For the text-containing cell, return its midpoint in (x, y) coordinate format. 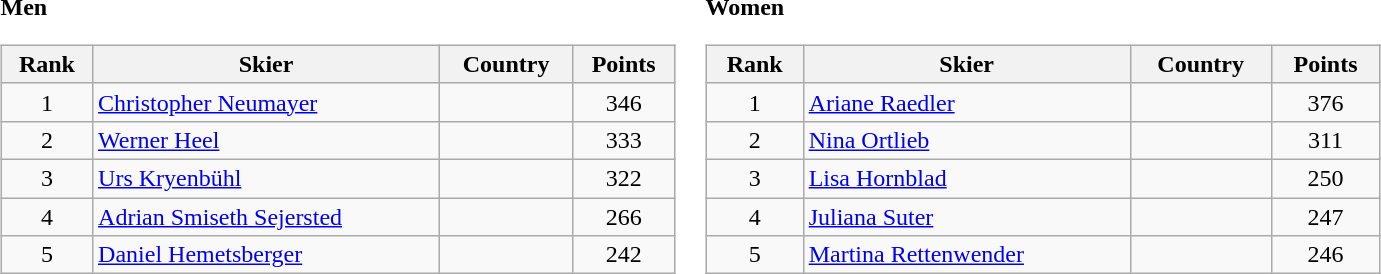
Adrian Smiseth Sejersted (266, 217)
322 (624, 178)
Daniel Hemetsberger (266, 255)
250 (1325, 178)
247 (1325, 217)
Werner Heel (266, 140)
246 (1325, 255)
333 (624, 140)
Christopher Neumayer (266, 102)
Urs Kryenbühl (266, 178)
376 (1325, 102)
266 (624, 217)
242 (624, 255)
Nina Ortlieb (966, 140)
Ariane Raedler (966, 102)
Martina Rettenwender (966, 255)
Lisa Hornblad (966, 178)
311 (1325, 140)
Juliana Suter (966, 217)
346 (624, 102)
